Return the (X, Y) coordinate for the center point of the cell that contains the specified text.  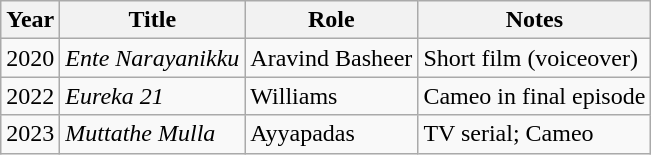
Notes (534, 20)
Ente Narayanikku (152, 58)
TV serial; Cameo (534, 134)
2023 (30, 134)
Eureka 21 (152, 96)
Aravind Basheer (332, 58)
Role (332, 20)
Cameo in final episode (534, 96)
2020 (30, 58)
Year (30, 20)
Ayyapadas (332, 134)
2022 (30, 96)
Muttathe Mulla (152, 134)
Williams (332, 96)
Short film (voiceover) (534, 58)
Title (152, 20)
